Locate the cell with the specified text and output its (x, y) center coordinate. 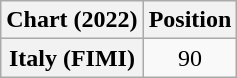
Position (190, 20)
Italy (FIMI) (72, 58)
90 (190, 58)
Chart (2022) (72, 20)
